Capture the cell that displays the provided text and extract its (X, Y) central coordinate. 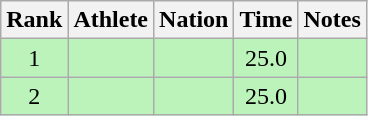
Time (266, 20)
Athlete (111, 20)
Nation (194, 20)
Notes (332, 20)
Rank (34, 20)
2 (34, 96)
1 (34, 58)
